Return the (x, y) coordinate for the center point of the cell that contains the specified text.  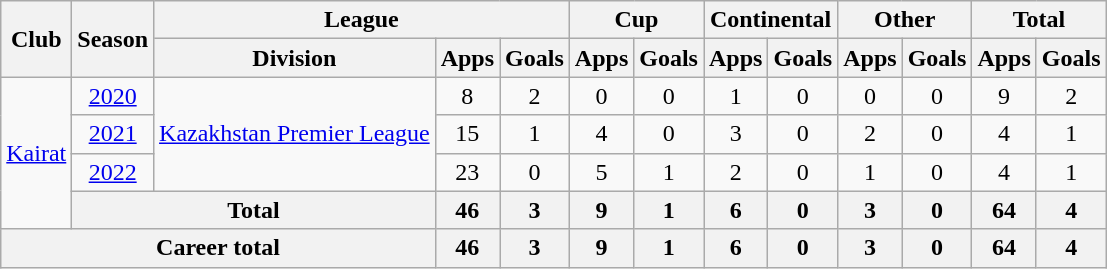
Cup (636, 20)
Season (113, 39)
2020 (113, 96)
15 (467, 134)
Continental (771, 20)
Kazakhstan Premier League (295, 134)
Kairat (36, 153)
5 (601, 172)
League (362, 20)
Career total (218, 248)
8 (467, 96)
2021 (113, 134)
Division (295, 58)
2022 (113, 172)
Other (905, 20)
23 (467, 172)
Club (36, 39)
